Extract the [x, y] coordinate from the center of the cell holding the provided text.  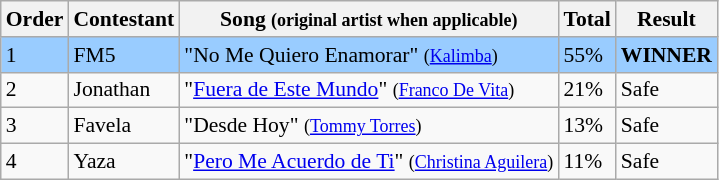
3 [35, 126]
"Pero Me Acuerdo de Ti" (Christina Aguilera) [368, 162]
Result [666, 19]
Order [35, 19]
Yaza [124, 162]
Contestant [124, 19]
Favela [124, 126]
Jonathan [124, 90]
Song (original artist when applicable) [368, 19]
"Fuera de Este Mundo" (Franco De Vita) [368, 90]
55% [586, 55]
2 [35, 90]
13% [586, 126]
FM5 [124, 55]
WINNER [666, 55]
4 [35, 162]
1 [35, 55]
Total [586, 19]
21% [586, 90]
"Desde Hoy" (Tommy Torres) [368, 126]
"No Me Quiero Enamorar" (Kalimba) [368, 55]
11% [586, 162]
